Search for the cell housing the specified text and yield its [X, Y] center coordinate. 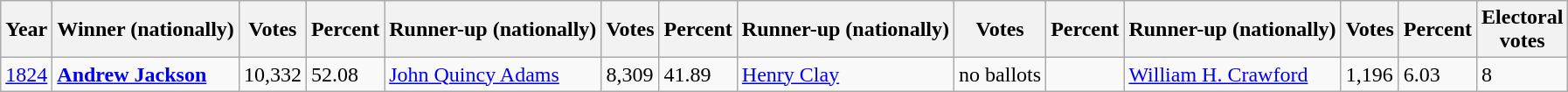
William H. Crawford [1232, 74]
Year [26, 30]
Andrew Jackson [146, 74]
Henry Clay [845, 74]
Electoralvotes [1523, 30]
41.89 [697, 74]
8 [1523, 74]
1,196 [1370, 74]
Winner (nationally) [146, 30]
John Quincy Adams [493, 74]
1824 [26, 74]
no ballots [1000, 74]
10,332 [273, 74]
8,309 [630, 74]
6.03 [1437, 74]
52.08 [344, 74]
